Search for the cell housing the specified text and yield its [X, Y] center coordinate. 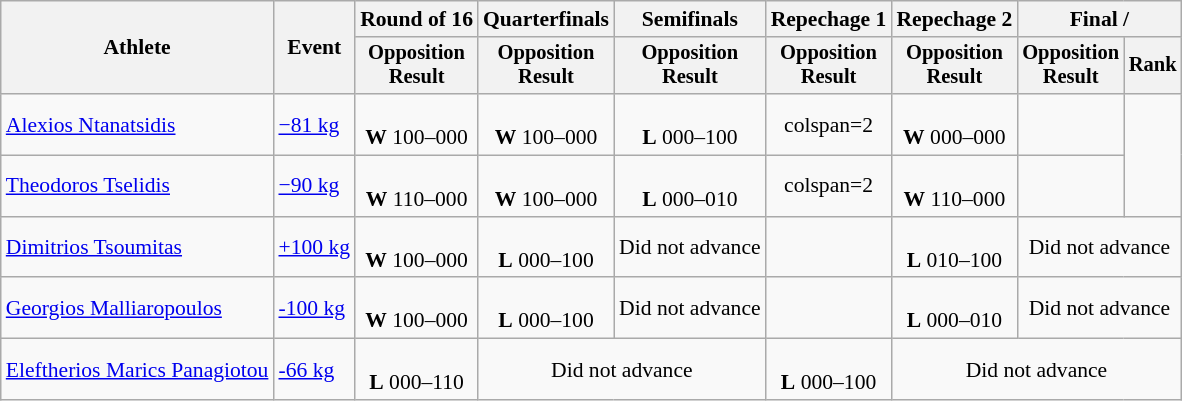
Event [314, 48]
Quarterfinals [546, 19]
Eleftherios Marics Panagiotou [138, 370]
Repechage 1 [829, 19]
Round of 16 [416, 19]
Dimitrios Tsoumitas [138, 248]
Repechage 2 [954, 19]
Rank [1153, 66]
L 000–110 [416, 370]
L 010–100 [954, 248]
Georgios Malliaropoulos [138, 308]
Final / [1099, 19]
W 000–000 [954, 124]
Alexios Ntanatsidis [138, 124]
Athlete [138, 48]
Semifinals [690, 19]
-66 kg [314, 370]
−90 kg [314, 186]
−81 kg [314, 124]
-100 kg [314, 308]
Theodoros Tselidis [138, 186]
+100 kg [314, 248]
